Provide the (x, y) coordinate of the cell's center where the given text is located.  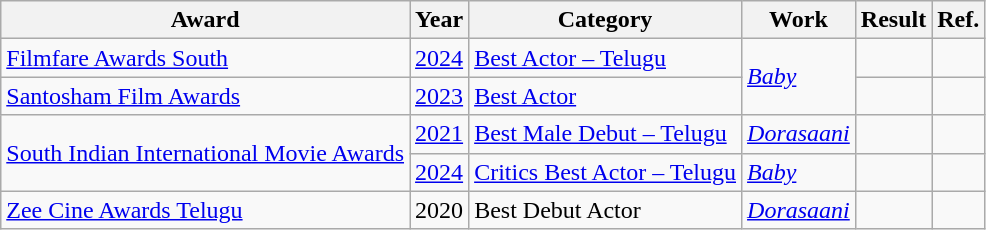
2023 (440, 96)
Best Actor (606, 96)
Filmfare Awards South (206, 58)
Best Actor – Telugu (606, 58)
South Indian International Movie Awards (206, 153)
Ref. (958, 20)
2020 (440, 210)
Award (206, 20)
2021 (440, 134)
Zee Cine Awards Telugu (206, 210)
Santosham Film Awards (206, 96)
Best Debut Actor (606, 210)
Best Male Debut – Telugu (606, 134)
Work (799, 20)
Critics Best Actor – Telugu (606, 172)
Category (606, 20)
Year (440, 20)
Result (893, 20)
